Return the [x, y] coordinate for the center point of the cell that contains the specified text.  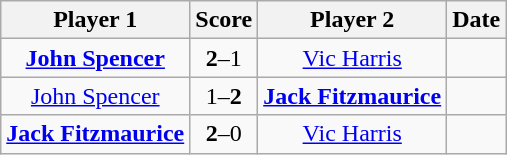
1–2 [224, 96]
Score [224, 20]
2–1 [224, 58]
Player 2 [352, 20]
2–0 [224, 134]
Date [476, 20]
Player 1 [96, 20]
